Capture the cell that displays the provided text and extract its [x, y] central coordinate. 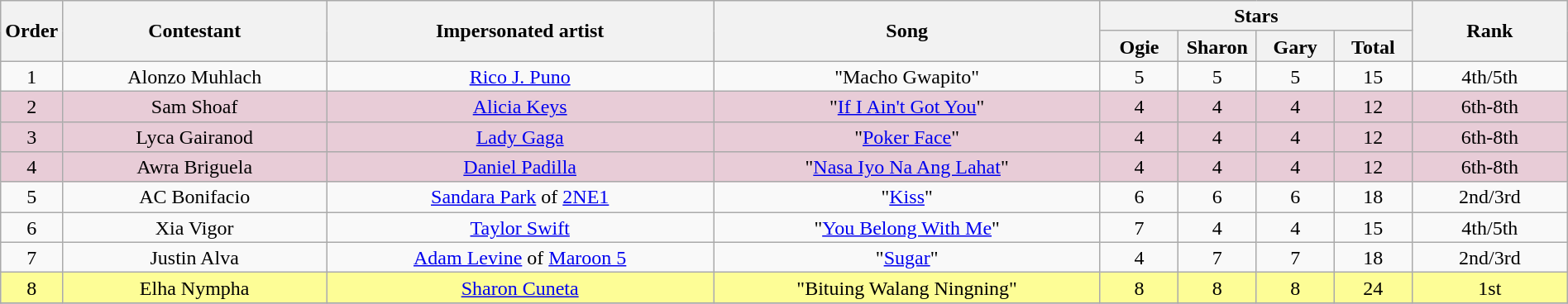
Order [31, 31]
Gary [1295, 46]
1 [31, 76]
"If I Ain't Got You" [907, 106]
Stars [1255, 17]
Sharon Cuneta [520, 287]
Total [1373, 46]
AC Bonifacio [195, 197]
Rico J. Puno [520, 76]
"Nasa Iyo Na Ang Lahat" [907, 167]
Alicia Keys [520, 106]
Sam Shoaf [195, 106]
"Sugar" [907, 258]
Elha Nympha [195, 287]
"Bituing Walang Ningning" [907, 287]
"Poker Face" [907, 137]
Lyca Gairanod [195, 137]
Sandara Park of 2NE1 [520, 197]
"Kiss" [907, 197]
Awra Briguela [195, 167]
Daniel Padilla [520, 167]
Xia Vigor [195, 228]
Lady Gaga [520, 137]
Rank [1489, 31]
Sharon [1217, 46]
Contestant [195, 31]
"Macho Gwapito" [907, 76]
"You Belong With Me" [907, 228]
1st [1489, 287]
Ogie [1139, 46]
Adam Levine of Maroon 5 [520, 258]
Taylor Swift [520, 228]
3 [31, 137]
Song [907, 31]
2 [31, 106]
Alonzo Muhlach [195, 76]
Justin Alva [195, 258]
Impersonated artist [520, 31]
24 [1373, 287]
